Detect which cell encompasses the target text, then output its (x, y) center coordinate. 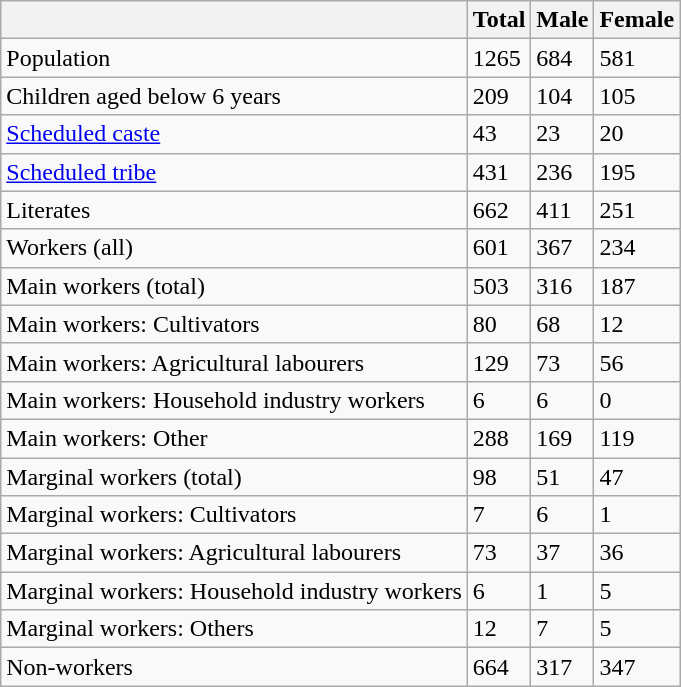
Scheduled tribe (234, 172)
119 (637, 438)
20 (637, 134)
684 (562, 58)
503 (499, 286)
23 (562, 134)
Main workers: Household industry workers (234, 400)
195 (637, 172)
Scheduled caste (234, 134)
367 (562, 248)
251 (637, 210)
Marginal workers: Others (234, 629)
56 (637, 362)
129 (499, 362)
169 (562, 438)
Main workers: Other (234, 438)
Marginal workers: Household industry workers (234, 591)
98 (499, 477)
36 (637, 553)
Children aged below 6 years (234, 96)
187 (637, 286)
Total (499, 20)
47 (637, 477)
664 (499, 667)
Main workers: Cultivators (234, 324)
68 (562, 324)
411 (562, 210)
209 (499, 96)
Workers (all) (234, 248)
581 (637, 58)
104 (562, 96)
Literates (234, 210)
Population (234, 58)
Marginal workers (total) (234, 477)
601 (499, 248)
37 (562, 553)
288 (499, 438)
662 (499, 210)
Main workers: Agricultural labourers (234, 362)
Male (562, 20)
51 (562, 477)
317 (562, 667)
Marginal workers: Cultivators (234, 515)
1265 (499, 58)
Non-workers (234, 667)
347 (637, 667)
0 (637, 400)
Female (637, 20)
80 (499, 324)
316 (562, 286)
431 (499, 172)
Main workers (total) (234, 286)
Marginal workers: Agricultural labourers (234, 553)
234 (637, 248)
236 (562, 172)
105 (637, 96)
43 (499, 134)
